Identify which cell holds the provided text, then report its [X, Y] central coordinate. 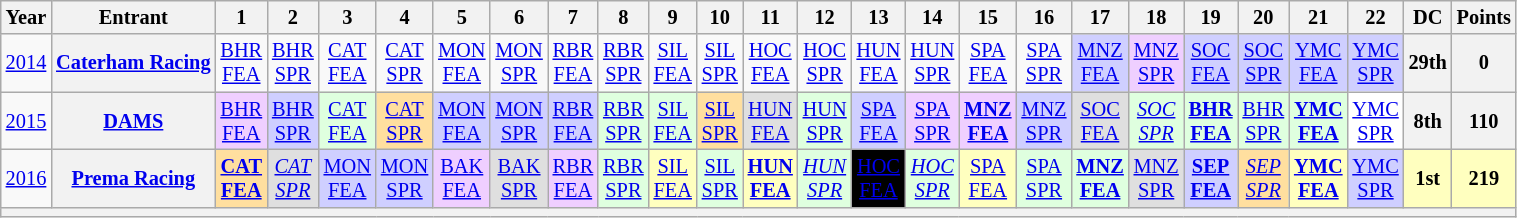
DAMS [133, 121]
0 [1484, 63]
19 [1211, 17]
13 [879, 17]
2014 [26, 63]
DC [1428, 17]
219 [1484, 178]
29th [1428, 63]
SEPSPR [1264, 178]
11 [770, 17]
BAKFEA [462, 178]
21 [1318, 17]
7 [573, 17]
1st [1428, 178]
17 [1100, 17]
110 [1484, 121]
2016 [26, 178]
9 [673, 17]
14 [932, 17]
22 [1375, 17]
Entrant [133, 17]
3 [348, 17]
12 [825, 17]
Year [26, 17]
Prema Racing [133, 178]
Caterham Racing [133, 63]
8 [623, 17]
2015 [26, 121]
SEPFEA [1211, 178]
Points [1484, 17]
4 [404, 17]
BAKSPR [518, 178]
1 [241, 17]
2 [293, 17]
8th [1428, 121]
15 [988, 17]
20 [1264, 17]
16 [1044, 17]
10 [720, 17]
6 [518, 17]
18 [1156, 17]
5 [462, 17]
